Locate the cell with the specified text and output its (x, y) center coordinate. 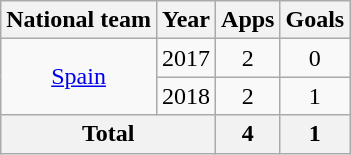
4 (248, 134)
Total (108, 134)
Spain (79, 77)
2018 (186, 96)
Goals (315, 20)
National team (79, 20)
2017 (186, 58)
Year (186, 20)
0 (315, 58)
Apps (248, 20)
